Output the [x, y] coordinate of the center of the cell containing the given text.  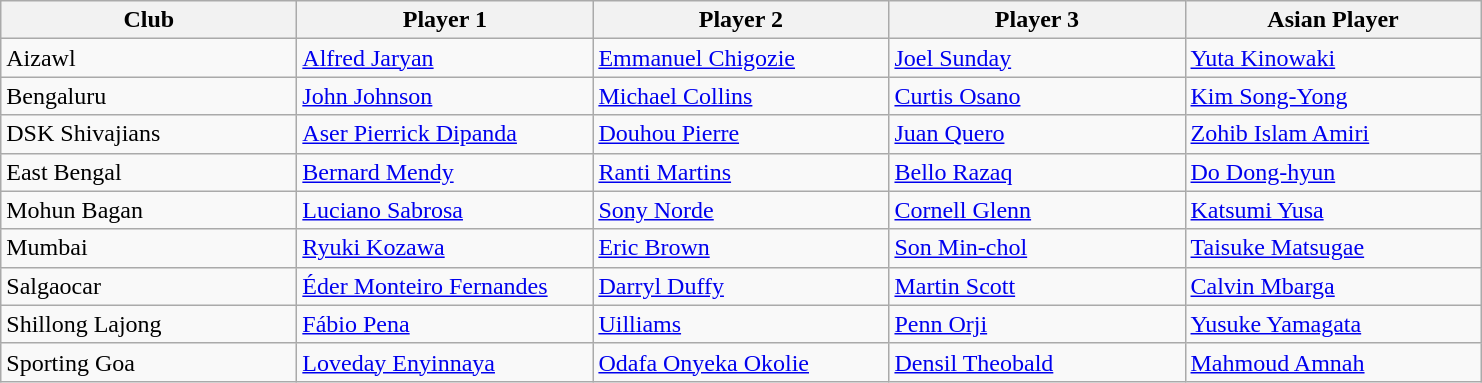
Yusuke Yamagata [1333, 324]
Player 3 [1037, 20]
Densil Theobald [1037, 362]
Martin Scott [1037, 286]
Zohib Islam Amiri [1333, 134]
Emmanuel Chigozie [741, 58]
Éder Monteiro Fernandes [445, 286]
Bengaluru [149, 96]
Aser Pierrick Dipanda [445, 134]
Cornell Glenn [1037, 210]
Salgaocar [149, 286]
East Bengal [149, 172]
Penn Orji [1037, 324]
Darryl Duffy [741, 286]
Fábio Pena [445, 324]
Michael Collins [741, 96]
Taisuke Matsugae [1333, 248]
Shillong Lajong [149, 324]
Juan Quero [1037, 134]
Club [149, 20]
Ranti Martins [741, 172]
Bello Razaq [1037, 172]
Aizawl [149, 58]
Ryuki Kozawa [445, 248]
Odafa Onyeka Okolie [741, 362]
Curtis Osano [1037, 96]
Yuta Kinowaki [1333, 58]
Asian Player [1333, 20]
Calvin Mbarga [1333, 286]
Player 2 [741, 20]
Douhou Pierre [741, 134]
Loveday Enyinnaya [445, 362]
Eric Brown [741, 248]
John Johnson [445, 96]
Sony Norde [741, 210]
Sporting Goa [149, 362]
Bernard Mendy [445, 172]
Player 1 [445, 20]
Mahmoud Amnah [1333, 362]
Katsumi Yusa [1333, 210]
Mumbai [149, 248]
DSK Shivajians [149, 134]
Joel Sunday [1037, 58]
Uilliams [741, 324]
Kim Song-Yong [1333, 96]
Alfred Jaryan [445, 58]
Luciano Sabrosa [445, 210]
Son Min-chol [1037, 248]
Mohun Bagan [149, 210]
Do Dong-hyun [1333, 172]
